Return (X, Y) of the center of cell containing provided text 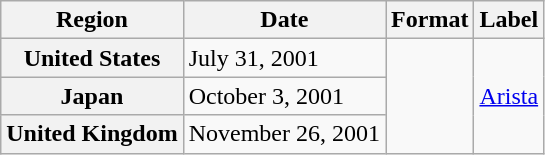
Region (92, 20)
Date (284, 20)
Format (430, 20)
United States (92, 58)
Label (509, 20)
October 3, 2001 (284, 96)
November 26, 2001 (284, 134)
United Kingdom (92, 134)
Japan (92, 96)
July 31, 2001 (284, 58)
Arista (509, 96)
